Locate the cell with the specified text and output its (X, Y) center coordinate. 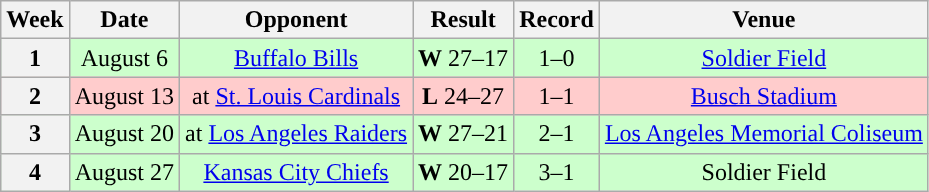
Week (35, 20)
W 20–17 (464, 172)
W 27–17 (464, 58)
August 20 (124, 134)
Opponent (296, 20)
W 27–21 (464, 134)
3–1 (557, 172)
3 (35, 134)
at St. Louis Cardinals (296, 96)
Record (557, 20)
L 24–27 (464, 96)
1–0 (557, 58)
at Los Angeles Raiders (296, 134)
Result (464, 20)
Los Angeles Memorial Coliseum (764, 134)
Buffalo Bills (296, 58)
Kansas City Chiefs (296, 172)
1 (35, 58)
Venue (764, 20)
August 13 (124, 96)
August 6 (124, 58)
August 27 (124, 172)
Date (124, 20)
4 (35, 172)
2 (35, 96)
2–1 (557, 134)
Busch Stadium (764, 96)
1–1 (557, 96)
